Identify which cell holds the provided text, then report its (x, y) central coordinate. 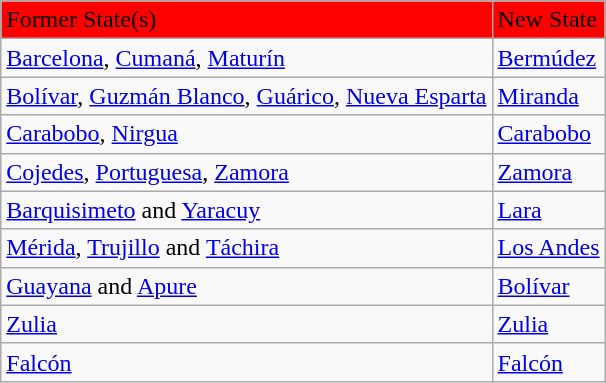
New State (548, 20)
Guayana and Apure (246, 286)
Bolívar (548, 286)
Former State(s) (246, 20)
Barquisimeto and Yaracuy (246, 210)
Bolívar, Guzmán Blanco, Guárico, Nueva Esparta (246, 96)
Carabobo, Nirgua (246, 134)
Lara (548, 210)
Barcelona, Cumaná, Maturín (246, 58)
Zamora (548, 172)
Mérida, Trujillo and Táchira (246, 248)
Cojedes, Portuguesa, Zamora (246, 172)
Bermúdez (548, 58)
Miranda (548, 96)
Los Andes (548, 248)
Carabobo (548, 134)
